Pinpoint the cell where the given text exists, returning its (x, y) midpoint coordinate. 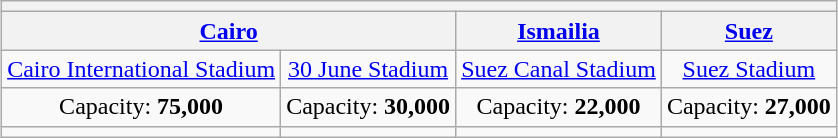
Cairo International Stadium (142, 69)
Capacity: 75,000 (142, 107)
Suez Stadium (748, 69)
Cairo (229, 31)
Capacity: 30,000 (368, 107)
Suez (748, 31)
Capacity: 27,000 (748, 107)
30 June Stadium (368, 69)
Suez Canal Stadium (559, 69)
Ismailia (559, 31)
Capacity: 22,000 (559, 107)
